Return the [x, y] coordinate for the center point of the cell that contains the specified text.  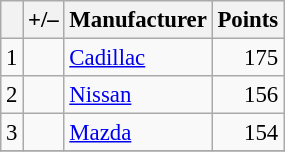
154 [248, 133]
2 [12, 95]
175 [248, 58]
156 [248, 95]
Manufacturer [138, 20]
Nissan [138, 95]
Points [248, 20]
+/– [44, 20]
3 [12, 133]
Mazda [138, 133]
Cadillac [138, 58]
1 [12, 58]
